Search for the cell housing the specified text and yield its [X, Y] center coordinate. 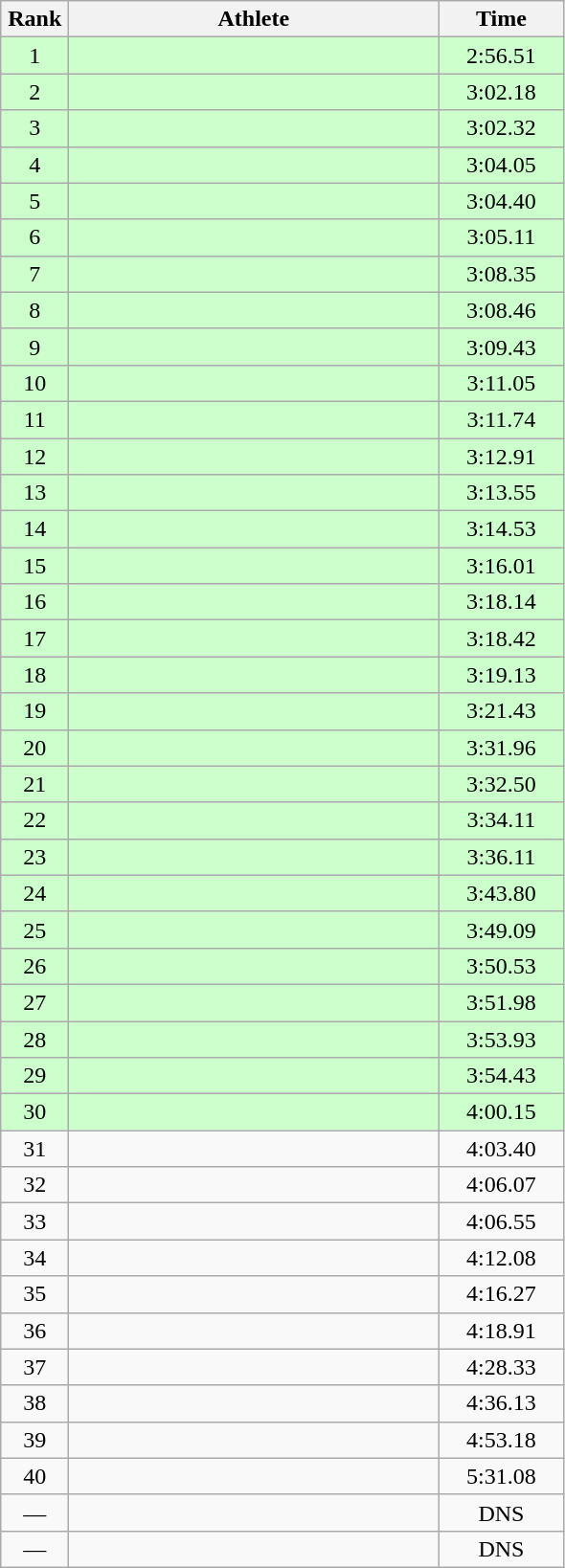
Rank [34, 19]
3:31.96 [502, 748]
23 [34, 857]
9 [34, 347]
19 [34, 711]
3:09.43 [502, 347]
4:00.15 [502, 1112]
3:51.98 [502, 1002]
Time [502, 19]
20 [34, 748]
3:32.50 [502, 784]
3:54.43 [502, 1076]
31 [34, 1149]
18 [34, 675]
27 [34, 1002]
3:08.46 [502, 310]
3:18.14 [502, 602]
4:18.91 [502, 1331]
3:14.53 [502, 529]
4:12.08 [502, 1258]
3:18.42 [502, 638]
2 [34, 92]
24 [34, 893]
26 [34, 966]
10 [34, 383]
4:06.07 [502, 1185]
3:19.13 [502, 675]
3:02.18 [502, 92]
37 [34, 1367]
29 [34, 1076]
3:34.11 [502, 820]
4:16.27 [502, 1294]
3:36.11 [502, 857]
33 [34, 1221]
3:13.55 [502, 493]
4:36.13 [502, 1403]
3:05.11 [502, 237]
39 [34, 1440]
3:53.93 [502, 1039]
14 [34, 529]
8 [34, 310]
38 [34, 1403]
16 [34, 602]
6 [34, 237]
3:08.35 [502, 274]
2:56.51 [502, 56]
3:04.40 [502, 201]
15 [34, 566]
35 [34, 1294]
3:16.01 [502, 566]
3:02.32 [502, 128]
36 [34, 1331]
28 [34, 1039]
3:04.05 [502, 165]
3 [34, 128]
3:21.43 [502, 711]
1 [34, 56]
7 [34, 274]
22 [34, 820]
3:49.09 [502, 930]
Athlete [254, 19]
17 [34, 638]
40 [34, 1476]
4:06.55 [502, 1221]
32 [34, 1185]
5 [34, 201]
4:28.33 [502, 1367]
34 [34, 1258]
5:31.08 [502, 1476]
3:11.74 [502, 419]
13 [34, 493]
3:11.05 [502, 383]
12 [34, 457]
25 [34, 930]
3:43.80 [502, 893]
30 [34, 1112]
21 [34, 784]
4 [34, 165]
11 [34, 419]
3:12.91 [502, 457]
3:50.53 [502, 966]
4:53.18 [502, 1440]
4:03.40 [502, 1149]
